Scan for the cell matching the given text and deliver its (X, Y) coordinate at center. 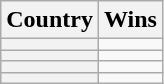
Wins (130, 20)
Country (50, 20)
